Detect which cell encompasses the target text, then output its (X, Y) center coordinate. 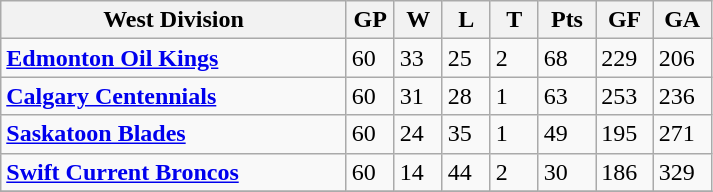
14 (418, 172)
Edmonton Oil Kings (174, 58)
49 (567, 134)
30 (567, 172)
GP (370, 20)
195 (625, 134)
44 (466, 172)
West Division (174, 20)
186 (625, 172)
253 (625, 96)
35 (466, 134)
33 (418, 58)
68 (567, 58)
T (514, 20)
229 (625, 58)
31 (418, 96)
206 (682, 58)
24 (418, 134)
L (466, 20)
25 (466, 58)
Swift Current Broncos (174, 172)
28 (466, 96)
Pts (567, 20)
236 (682, 96)
Saskatoon Blades (174, 134)
63 (567, 96)
Calgary Centennials (174, 96)
GF (625, 20)
329 (682, 172)
GA (682, 20)
W (418, 20)
271 (682, 134)
